Search for the cell housing the specified text and yield its [X, Y] center coordinate. 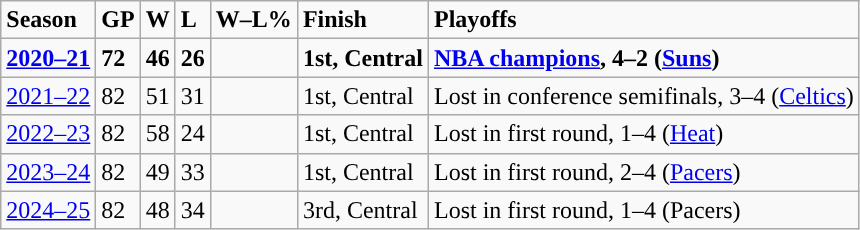
Lost in conference semifinals, 3–4 (Celtics) [644, 96]
NBA champions, 4–2 (Suns) [644, 58]
GP [118, 20]
2023–24 [48, 172]
2022–23 [48, 134]
Lost in first round, 2–4 (Pacers) [644, 172]
Season [48, 20]
Playoffs [644, 20]
33 [192, 172]
58 [158, 134]
3rd, Central [362, 210]
2021–22 [48, 96]
Lost in first round, 1–4 (Heat) [644, 134]
46 [158, 58]
W–L% [254, 20]
2020–21 [48, 58]
2024–25 [48, 210]
34 [192, 210]
48 [158, 210]
31 [192, 96]
L [192, 20]
24 [192, 134]
26 [192, 58]
Lost in first round, 1–4 (Pacers) [644, 210]
W [158, 20]
Finish [362, 20]
72 [118, 58]
49 [158, 172]
51 [158, 96]
